From the cell containing the given text, extract its center point as [x, y] coordinate. 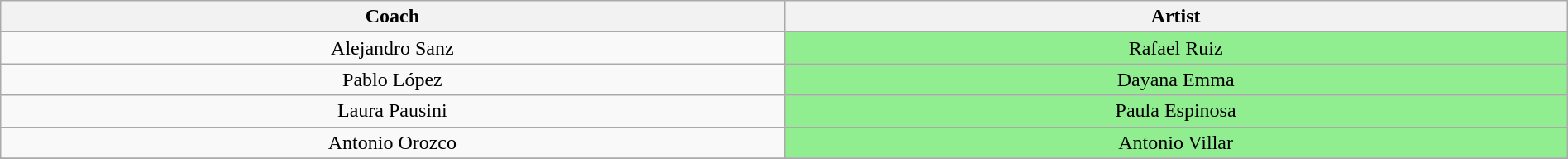
Dayana Emma [1176, 79]
Artist [1176, 17]
Laura Pausini [392, 111]
Pablo López [392, 79]
Antonio Orozco [392, 142]
Alejandro Sanz [392, 48]
Paula Espinosa [1176, 111]
Antonio Villar [1176, 142]
Rafael Ruiz [1176, 48]
Coach [392, 17]
